Return the (X, Y) coordinate for the center point of the cell that contains the specified text.  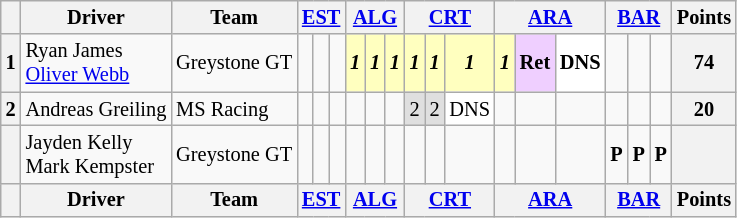
Ret (535, 63)
MS Racing (234, 109)
Ryan James Oliver Webb (96, 63)
Andreas Greiling (96, 109)
Jayden Kelly Mark Kempster (96, 154)
20 (704, 109)
74 (704, 63)
